Capture the cell that displays the provided text and extract its (X, Y) central coordinate. 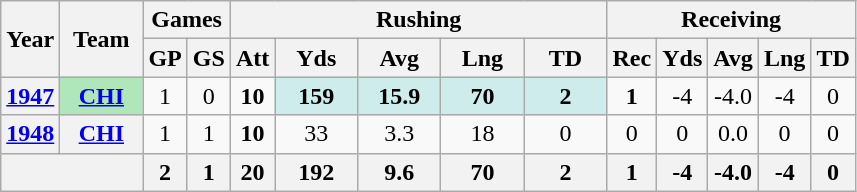
3.3 (400, 134)
Att (252, 58)
Games (186, 20)
15.9 (400, 96)
Team (102, 39)
9.6 (400, 172)
1948 (30, 134)
GS (208, 58)
192 (316, 172)
20 (252, 172)
0.0 (734, 134)
33 (316, 134)
1947 (30, 96)
Year (30, 39)
Rec (632, 58)
18 (482, 134)
GP (165, 58)
Rushing (418, 20)
Receiving (731, 20)
159 (316, 96)
